Search for the cell housing the specified text and yield its [X, Y] center coordinate. 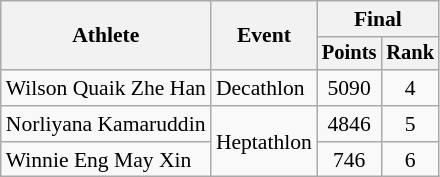
Wilson Quaik Zhe Han [106, 88]
5090 [349, 88]
Points [349, 54]
Norliyana Kamaruddin [106, 124]
Athlete [106, 36]
Event [264, 36]
Final [378, 19]
4 [410, 88]
5 [410, 124]
4846 [349, 124]
Decathlon [264, 88]
Heptathlon [264, 142]
Rank [410, 54]
